From the cell containing the given text, extract its center point as (x, y) coordinate. 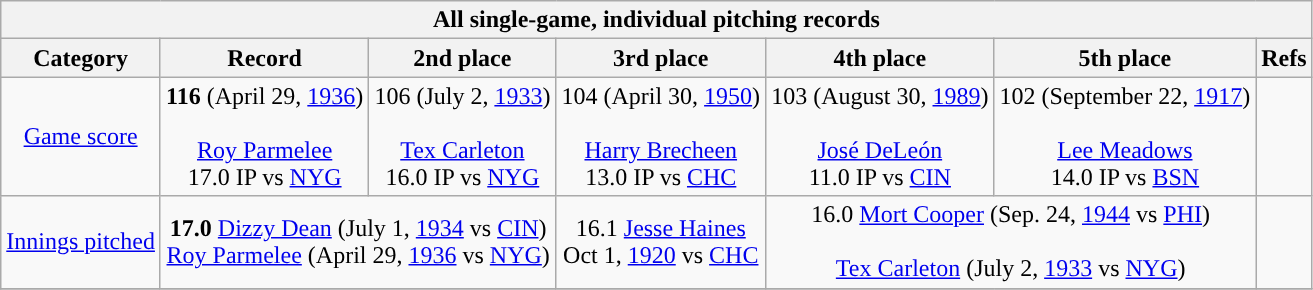
106 (July 2, 1933)Tex Carleton 16.0 IP vs NYG (462, 136)
Game score (81, 136)
Category (81, 58)
116 (April 29, 1936)Roy Parmelee17.0 IP vs NYG (264, 136)
16.0 Mort Cooper (Sep. 24, 1944 vs PHI)Tex Carleton (July 2, 1933 vs NYG) (1011, 242)
Innings pitched (81, 242)
104 (April 30, 1950)Harry Brecheen 13.0 IP vs CHC (661, 136)
Record (264, 58)
102 (September 22, 1917)Lee Meadows 14.0 IP vs BSN (1125, 136)
Refs (1284, 58)
3rd place (661, 58)
103 (August 30, 1989)José DeLeón 11.0 IP vs CIN (880, 136)
4th place (880, 58)
17.0 Dizzy Dean (July 1, 1934 vs CIN)Roy Parmelee (April 29, 1936 vs NYG) (358, 242)
5th place (1125, 58)
16.1 Jesse Haines Oct 1, 1920 vs CHC (661, 242)
2nd place (462, 58)
All single-game, individual pitching records (656, 20)
